Return the [X, Y] coordinate for the center point of the cell that contains the specified text.  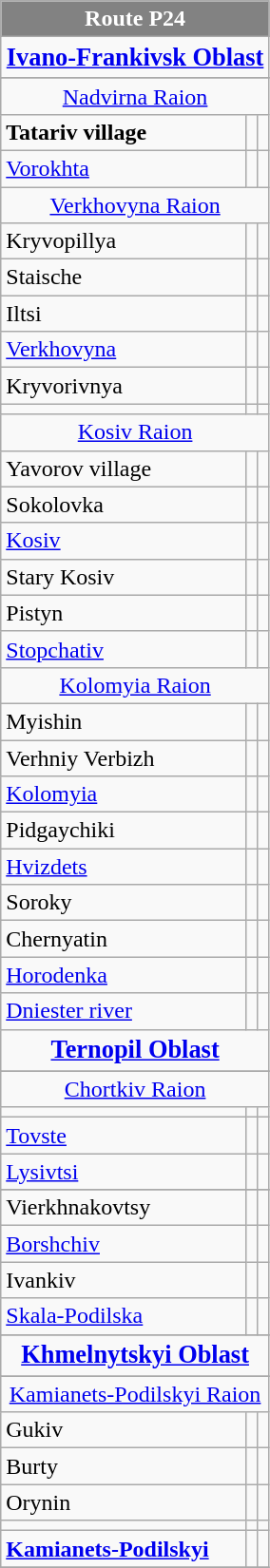
Chernyatin [124, 939]
Skala-Podilska [124, 1316]
Lysivtsi [124, 1172]
Dniester river [124, 1011]
Kamianets-Podilskyi Raion [135, 1394]
Kosiv [124, 541]
Pidgaychiki [124, 831]
Khmelnytskyi Oblast [135, 1355]
Ternopil Oblast [135, 1050]
Myishin [124, 721]
Tovste [124, 1136]
Kolomyia [124, 794]
Yavorov village [124, 468]
Staische [124, 277]
Verkhovyna Raion [135, 205]
Kosiv Raion [135, 432]
Kryvorivnya [124, 386]
Kamianets-Podilskyi [124, 1549]
Kryvopillya [124, 241]
Chortkiv Raion [135, 1089]
Sokolovka [124, 505]
Orynin [124, 1502]
Vorokhta [124, 168]
Ivankiv [124, 1280]
Tatariv village [124, 132]
Soroky [124, 903]
Vierkhnakovtsy [124, 1208]
Stopchativ [124, 649]
Nadvirna Raion [135, 96]
Horodenka [124, 975]
Verkhovyna [124, 350]
Route P24 [135, 19]
Iltsi [124, 314]
Verhniy Verbizh [124, 758]
Borshchiv [124, 1244]
Kolomyia Raion [135, 685]
Burty [124, 1466]
Hvizdets [124, 867]
Gukiv [124, 1430]
Pistyn [124, 613]
Ivano-Frankivsk Oblast [135, 58]
Stary Kosiv [124, 577]
